For the text-containing cell, return its midpoint in [X, Y] coordinate format. 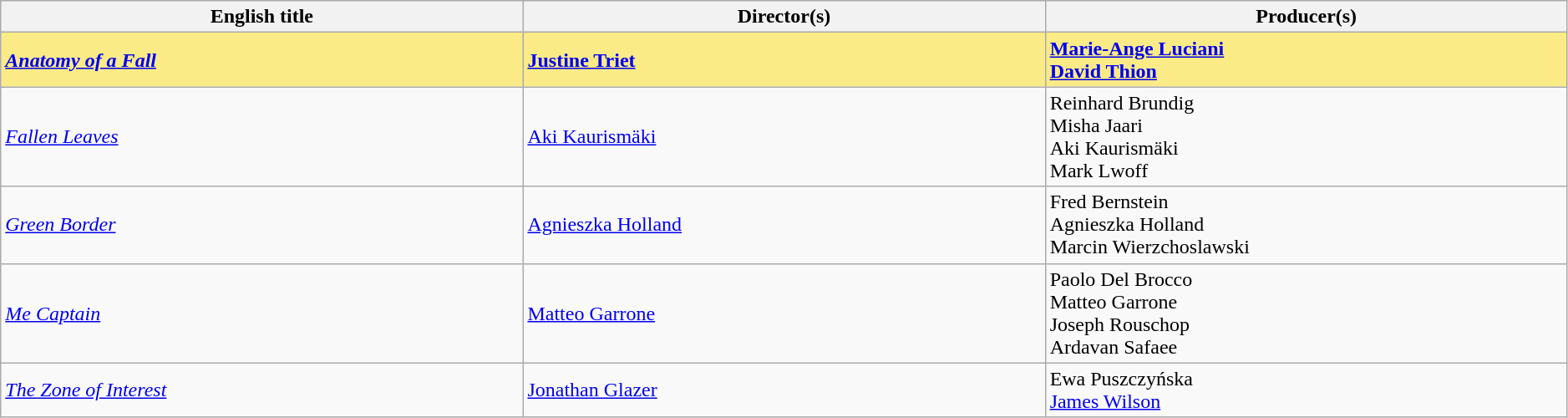
Marie-Ange Luciani David Thion [1307, 60]
Producer(s) [1307, 17]
Green Border [262, 225]
Me Captain [262, 313]
Fallen Leaves [262, 137]
Paolo Del Brocco Matteo Garrone Joseph Rouschop Ardavan Safaee [1307, 313]
English title [262, 17]
Director(s) [784, 17]
Ewa Puszczyńska James Wilson [1307, 390]
Jonathan Glazer [784, 390]
Fred Bernstein Agnieszka Holland Marcin Wierzchoslawski [1307, 225]
Agnieszka Holland [784, 225]
Anatomy of a Fall [262, 60]
The Zone of Interest [262, 390]
Justine Triet [784, 60]
Reinhard Brundig Misha Jaari Aki Kaurismäki Mark Lwoff [1307, 137]
Matteo Garrone [784, 313]
Aki Kaurismäki [784, 137]
